Pinpoint the cell where the given text exists, returning its [X, Y] midpoint coordinate. 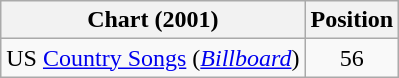
56 [352, 58]
Position [352, 20]
US Country Songs (Billboard) [153, 58]
Chart (2001) [153, 20]
